Pinpoint the cell where the given text exists, returning its (x, y) midpoint coordinate. 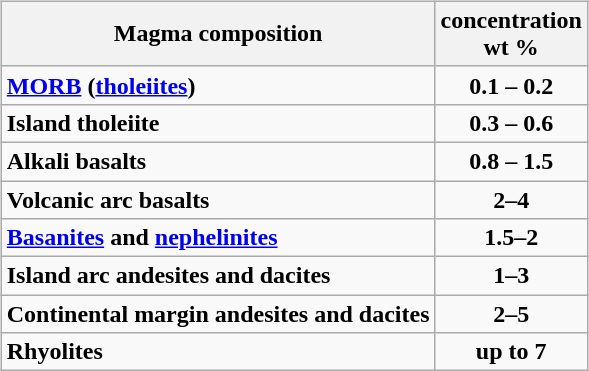
Alkali basalts (218, 161)
Island arc andesites and dacites (218, 276)
MORB (tholeiites) (218, 85)
0.8 – 1.5 (511, 161)
concentrationwt % (511, 34)
Basanites and nephelinites (218, 238)
1–3 (511, 276)
1.5–2 (511, 238)
Volcanic arc basalts (218, 199)
2–5 (511, 314)
2–4 (511, 199)
up to 7 (511, 352)
0.1 – 0.2 (511, 85)
Magma composition (218, 34)
Island tholeiite (218, 123)
Continental margin andesites and dacites (218, 314)
Rhyolites (218, 352)
0.3 – 0.6 (511, 123)
